Extract the (x, y) coordinate from the center of the cell holding the provided text.  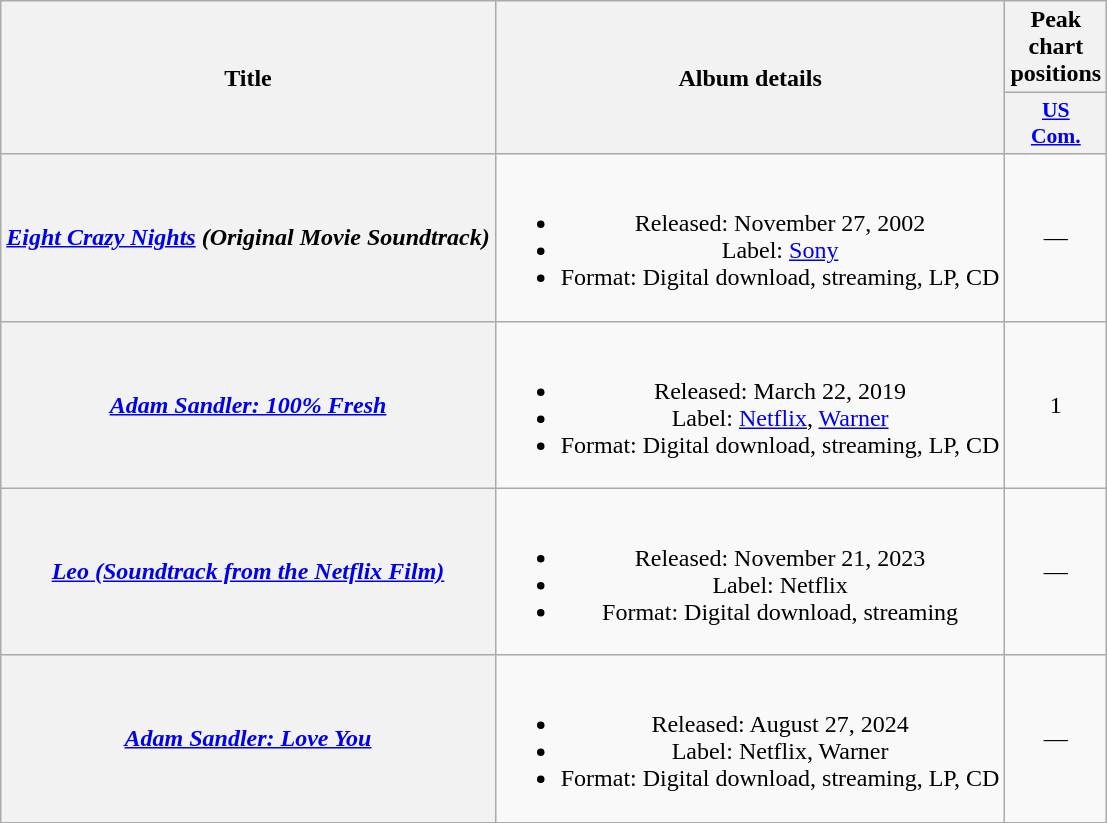
Adam Sandler: Love You (248, 738)
Adam Sandler: 100% Fresh (248, 404)
Peak chart positions (1056, 47)
Album details (750, 78)
Released: November 21, 2023Label: NetflixFormat: Digital download, streaming (750, 572)
Title (248, 78)
USCom. (1056, 124)
Released: November 27, 2002Label: SonyFormat: Digital download, streaming, LP, CD (750, 238)
1 (1056, 404)
Released: August 27, 2024Label: Netflix, WarnerFormat: Digital download, streaming, LP, CD (750, 738)
Leo (Soundtrack from the Netflix Film) (248, 572)
Eight Crazy Nights (Original Movie Soundtrack) (248, 238)
Released: March 22, 2019Label: Netflix, WarnerFormat: Digital download, streaming, LP, CD (750, 404)
